Identify which cell holds the provided text, then report its [x, y] central coordinate. 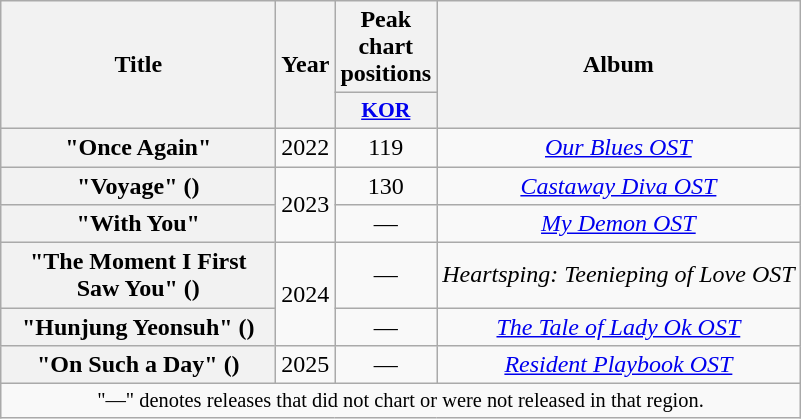
"With You" [138, 224]
"On Such a Day" () [138, 365]
130 [386, 185]
My Demon OST [618, 224]
2024 [306, 294]
2023 [306, 204]
Album [618, 65]
"Voyage" () [138, 185]
"Once Again" [138, 147]
Castaway Diva OST [618, 185]
Heartsping: Teenieping of Love OST [618, 276]
Peakchartpositions [386, 47]
"—" denotes releases that did not chart or were not released in that region. [400, 401]
"The Moment I First Saw You" () [138, 276]
Year [306, 65]
The Tale of Lady Ok OST [618, 327]
119 [386, 147]
Title [138, 65]
2022 [306, 147]
Our Blues OST [618, 147]
2025 [306, 365]
KOR [386, 111]
Resident Playbook OST [618, 365]
"Hunjung Yeonsuh" () [138, 327]
